Output the [X, Y] coordinate of the center of the cell containing the given text.  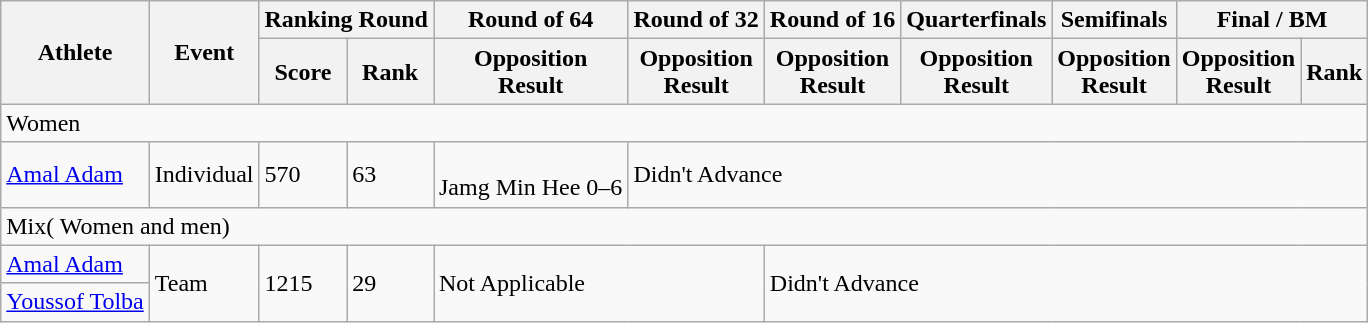
Final / BM [1272, 20]
Score [303, 72]
Round of 16 [832, 20]
Round of 32 [696, 20]
63 [390, 174]
Women [684, 123]
Not Applicable [600, 283]
Event [204, 52]
Quarterfinals [976, 20]
1215 [303, 283]
Team [204, 283]
Semifinals [1114, 20]
Athlete [76, 52]
29 [390, 283]
Round of 64 [531, 20]
Jamg Min Hee 0–6 [531, 174]
Ranking Round [346, 20]
Youssof Tolba [76, 302]
Mix( Women and men) [684, 226]
570 [303, 174]
Individual [204, 174]
